Detect which cell encompasses the target text, then output its (x, y) center coordinate. 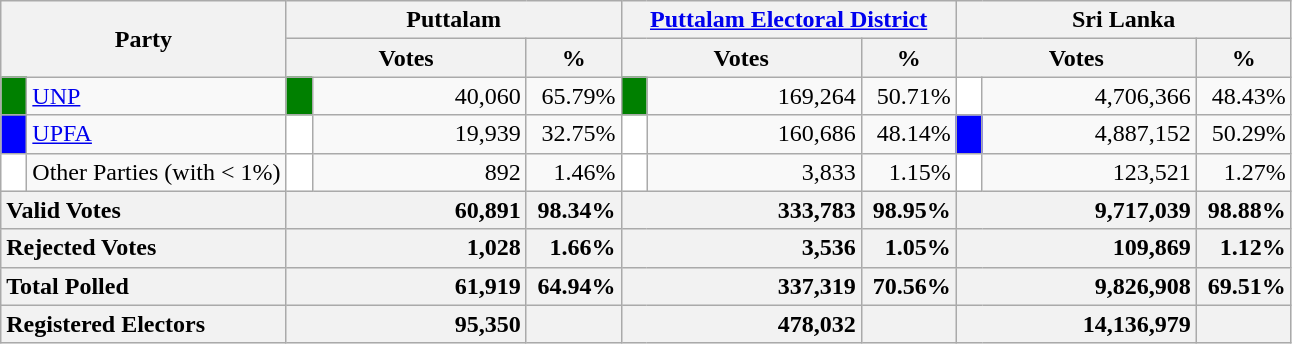
32.75% (574, 134)
109,869 (1076, 248)
1.05% (908, 248)
160,686 (754, 134)
9,717,039 (1076, 210)
1.15% (908, 172)
3,536 (741, 248)
1.12% (1244, 248)
48.43% (1244, 96)
Party (144, 39)
169,264 (754, 96)
Sri Lanka (1124, 20)
UPFA (156, 134)
Puttalam Electoral District (788, 20)
Rejected Votes (144, 248)
Other Parties (with < 1%) (156, 172)
1.46% (574, 172)
19,939 (419, 134)
95,350 (406, 324)
892 (419, 172)
9,826,908 (1076, 286)
50.71% (908, 96)
4,887,152 (1089, 134)
Puttalam (454, 20)
98.88% (1244, 210)
40,060 (419, 96)
UNP (156, 96)
Total Polled (144, 286)
98.34% (574, 210)
98.95% (908, 210)
1,028 (406, 248)
69.51% (1244, 286)
478,032 (741, 324)
65.79% (574, 96)
333,783 (741, 210)
1.27% (1244, 172)
61,919 (406, 286)
48.14% (908, 134)
123,521 (1089, 172)
50.29% (1244, 134)
14,136,979 (1076, 324)
3,833 (754, 172)
337,319 (741, 286)
1.66% (574, 248)
Registered Electors (144, 324)
70.56% (908, 286)
64.94% (574, 286)
60,891 (406, 210)
4,706,366 (1089, 96)
Valid Votes (144, 210)
